Extract the [X, Y] coordinate from the center of the cell holding the provided text.  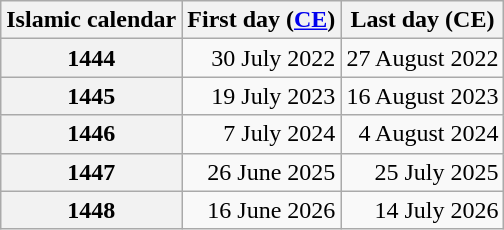
1445 [92, 96]
16 August 2023 [422, 96]
Last day (CE) [422, 20]
19 July 2023 [262, 96]
27 August 2022 [422, 58]
4 August 2024 [422, 134]
16 June 2026 [262, 210]
26 June 2025 [262, 172]
1444 [92, 58]
25 July 2025 [422, 172]
1448 [92, 210]
1446 [92, 134]
7 July 2024 [262, 134]
Islamic calendar [92, 20]
30 July 2022 [262, 58]
14 July 2026 [422, 210]
First day (CE) [262, 20]
1447 [92, 172]
